Provide the [X, Y] coordinate of the cell's center where the given text is located.  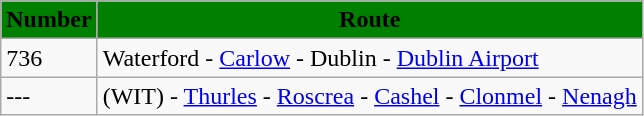
Route [370, 20]
736 [49, 58]
Waterford - Carlow - Dublin - Dublin Airport [370, 58]
Number [49, 20]
(WIT) - Thurles - Roscrea - Cashel - Clonmel - Nenagh [370, 96]
--- [49, 96]
